Provide the (x, y) coordinate of the cell's center where the given text is located.  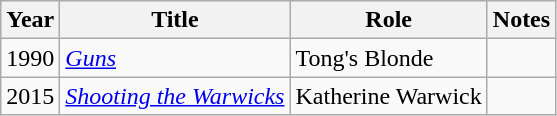
2015 (30, 96)
Shooting the Warwicks (175, 96)
1990 (30, 58)
Role (388, 20)
Guns (175, 58)
Title (175, 20)
Tong's Blonde (388, 58)
Notes (521, 20)
Year (30, 20)
Katherine Warwick (388, 96)
